Determine the (X, Y) coordinate at the center of the cell enclosing the given text.  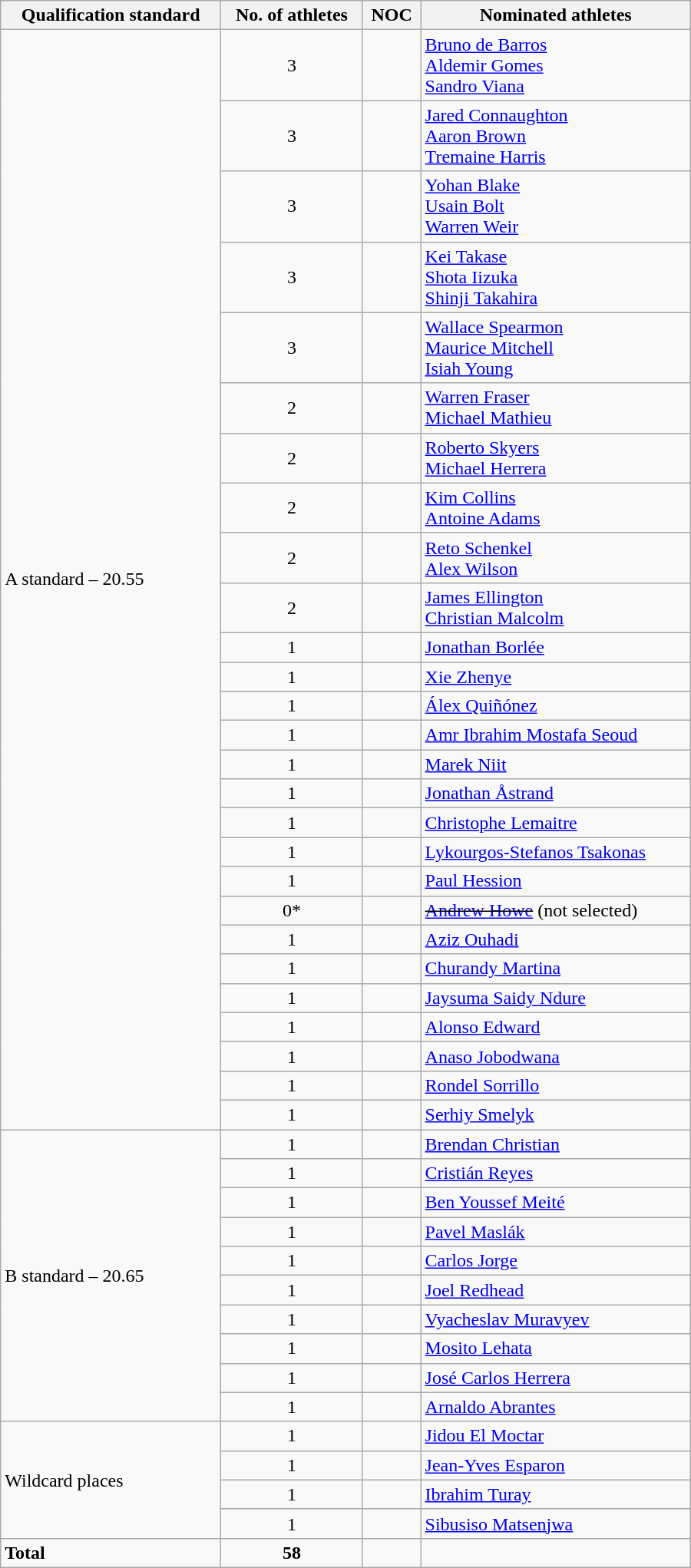
Xie Zhenye (556, 676)
Cristián Reyes (556, 1174)
Sibusiso Matsenjwa (556, 1523)
A standard – 20.55 (111, 580)
58 (292, 1553)
Bruno de BarrosAldemir GomesSandro Viana (556, 65)
Pavel Maslák (556, 1232)
James EllingtonChristian Malcolm (556, 608)
Jared ConnaughtonAaron BrownTremaine Harris (556, 136)
Roberto SkyersMichael Herrera (556, 457)
Churandy Martina (556, 969)
Andrew Howe (not selected) (556, 910)
Álex Quiñónez (556, 706)
José Carlos Herrera (556, 1378)
Christophe Lemaitre (556, 823)
Wildcard places (111, 1480)
Amr Ibrahim Mostafa Seoud (556, 735)
B standard – 20.65 (111, 1276)
Mosito Lehata (556, 1348)
Aziz Ouhadi (556, 939)
Arnaldo Abrantes (556, 1407)
Paul Hession (556, 881)
Yohan BlakeUsain BoltWarren Weir (556, 206)
Jidou El Moctar (556, 1436)
Marek Niit (556, 764)
0* (292, 910)
Serhiy Smelyk (556, 1114)
Ben Youssef Meité (556, 1203)
Vyacheslav Muravyev (556, 1319)
Lykourgos-Stefanos Tsakonas (556, 852)
Jonathan Borlée (556, 647)
Jean-Yves Esparon (556, 1465)
Kei TakaseShota IizukaShinji Takahira (556, 277)
Rondel Sorrillo (556, 1085)
Ibrahim Turay (556, 1494)
Jonathan Åstrand (556, 794)
Nominated athletes (556, 15)
Warren FraserMichael Mathieu (556, 408)
Total (111, 1553)
No. of athletes (292, 15)
Anaso Jobodwana (556, 1056)
Alonso Edward (556, 1027)
Wallace SpearmonMaurice MitchellIsiah Young (556, 348)
Brendan Christian (556, 1144)
Carlos Jorge (556, 1261)
Kim CollinsAntoine Adams (556, 508)
NOC (392, 15)
Joel Redhead (556, 1290)
Reto SchenkelAlex Wilson (556, 557)
Jaysuma Saidy Ndure (556, 998)
Qualification standard (111, 15)
